Return the (X, Y) coordinate for the center point of the cell that contains the specified text.  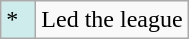
Led the league (112, 20)
* (18, 20)
